Search for the cell housing the specified text and yield its [X, Y] center coordinate. 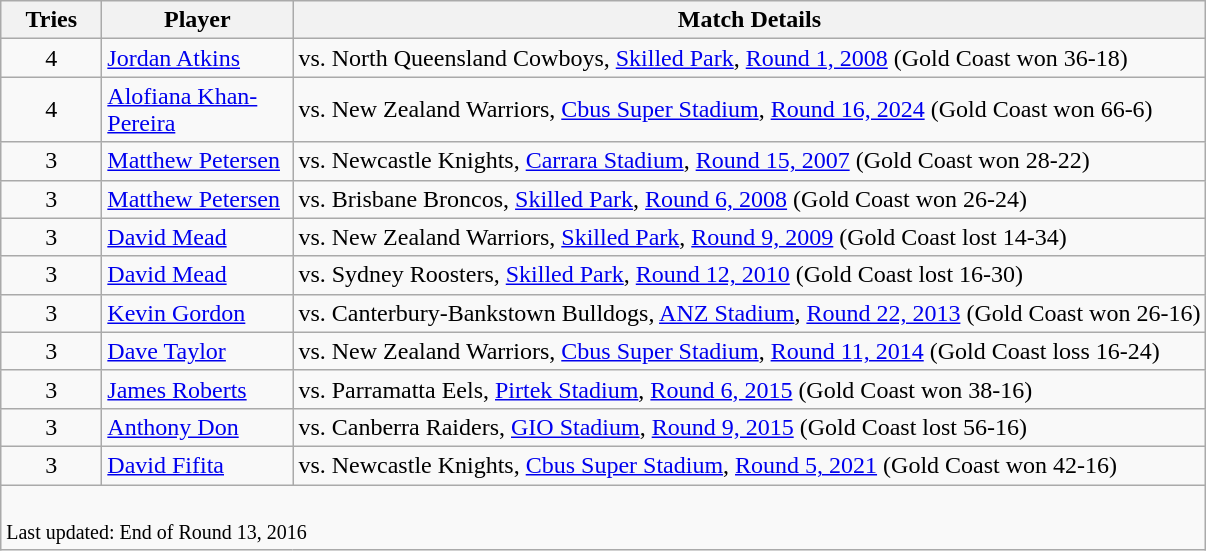
Player [198, 20]
vs. New Zealand Warriors, Cbus Super Stadium, Round 16, 2024 (Gold Coast won 66-6) [750, 110]
Tries [52, 20]
vs. North Queensland Cowboys, Skilled Park, Round 1, 2008 (Gold Coast won 36-18) [750, 58]
Last updated: End of Round 13, 2016 [604, 516]
David Fifita [198, 465]
Match Details [750, 20]
vs. Brisbane Broncos, Skilled Park, Round 6, 2008 (Gold Coast won 26-24) [750, 199]
vs. Newcastle Knights, Cbus Super Stadium, Round 5, 2021 (Gold Coast won 42-16) [750, 465]
vs. New Zealand Warriors, Cbus Super Stadium, Round 11, 2014 (Gold Coast loss 16-24) [750, 351]
Kevin Gordon [198, 313]
vs. New Zealand Warriors, Skilled Park, Round 9, 2009 (Gold Coast lost 14-34) [750, 237]
James Roberts [198, 389]
vs. Sydney Roosters, Skilled Park, Round 12, 2010 (Gold Coast lost 16-30) [750, 275]
Jordan Atkins [198, 58]
vs. Canterbury-Bankstown Bulldogs, ANZ Stadium, Round 22, 2013 (Gold Coast won 26-16) [750, 313]
vs. Newcastle Knights, Carrara Stadium, Round 15, 2007 (Gold Coast won 28-22) [750, 161]
vs. Canberra Raiders, GIO Stadium, Round 9, 2015 (Gold Coast lost 56-16) [750, 427]
Anthony Don [198, 427]
vs. Parramatta Eels, Pirtek Stadium, Round 6, 2015 (Gold Coast won 38-16) [750, 389]
Dave Taylor [198, 351]
Alofiana Khan-Pereira [198, 110]
